Identify which cell holds the provided text, then report its [x, y] central coordinate. 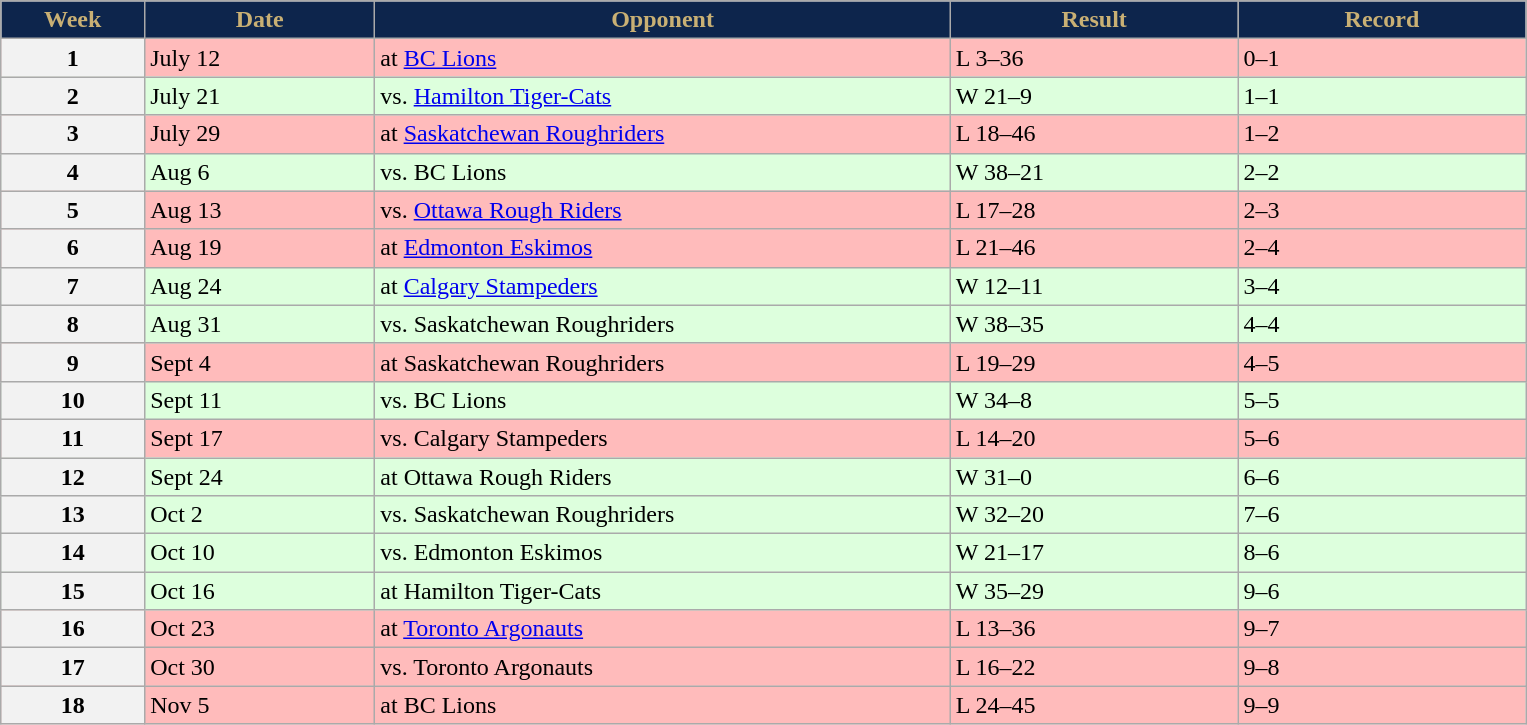
July 21 [260, 96]
L 19–29 [1094, 362]
Week [73, 20]
5 [73, 210]
Sept 24 [260, 477]
L 14–20 [1094, 438]
Oct 30 [260, 667]
Aug 13 [260, 210]
1 [73, 58]
L 13–36 [1094, 629]
Sept 17 [260, 438]
3–4 [1382, 286]
7–6 [1382, 515]
Oct 23 [260, 629]
Sept 11 [260, 400]
6–6 [1382, 477]
W 35–29 [1094, 591]
L 21–46 [1094, 248]
Opponent [663, 20]
L 24–45 [1094, 705]
Oct 2 [260, 515]
11 [73, 438]
L 18–46 [1094, 134]
9–9 [1382, 705]
at Hamilton Tiger-Cats [663, 591]
L 3–36 [1094, 58]
17 [73, 667]
Date [260, 20]
3 [73, 134]
W 32–20 [1094, 515]
W 21–9 [1094, 96]
2 [73, 96]
W 12–11 [1094, 286]
13 [73, 515]
9–6 [1382, 591]
15 [73, 591]
vs. Calgary Stampeders [663, 438]
L 16–22 [1094, 667]
7 [73, 286]
6 [73, 248]
July 12 [260, 58]
10 [73, 400]
12 [73, 477]
at Calgary Stampeders [663, 286]
9 [73, 362]
Result [1094, 20]
2–4 [1382, 248]
W 31–0 [1094, 477]
at Edmonton Eskimos [663, 248]
16 [73, 629]
8 [73, 324]
Oct 16 [260, 591]
L 17–28 [1094, 210]
vs. Hamilton Tiger-Cats [663, 96]
Aug 19 [260, 248]
Sept 4 [260, 362]
9–7 [1382, 629]
July 29 [260, 134]
Aug 6 [260, 172]
4–4 [1382, 324]
4–5 [1382, 362]
vs. Edmonton Eskimos [663, 553]
5–5 [1382, 400]
18 [73, 705]
Aug 31 [260, 324]
0–1 [1382, 58]
9–8 [1382, 667]
4 [73, 172]
W 21–17 [1094, 553]
2–3 [1382, 210]
W 34–8 [1094, 400]
at Ottawa Rough Riders [663, 477]
Record [1382, 20]
5–6 [1382, 438]
Oct 10 [260, 553]
W 38–21 [1094, 172]
Nov 5 [260, 705]
W 38–35 [1094, 324]
1–2 [1382, 134]
Aug 24 [260, 286]
vs. Ottawa Rough Riders [663, 210]
14 [73, 553]
vs. Toronto Argonauts [663, 667]
at Toronto Argonauts [663, 629]
2–2 [1382, 172]
8–6 [1382, 553]
1–1 [1382, 96]
